Return the (X, Y) coordinate for the center point of the cell that contains the specified text.  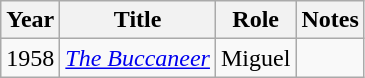
1958 (30, 58)
The Buccaneer (138, 58)
Title (138, 20)
Miguel (255, 58)
Year (30, 20)
Role (255, 20)
Notes (330, 20)
